Identify which cell holds the provided text, then report its (X, Y) central coordinate. 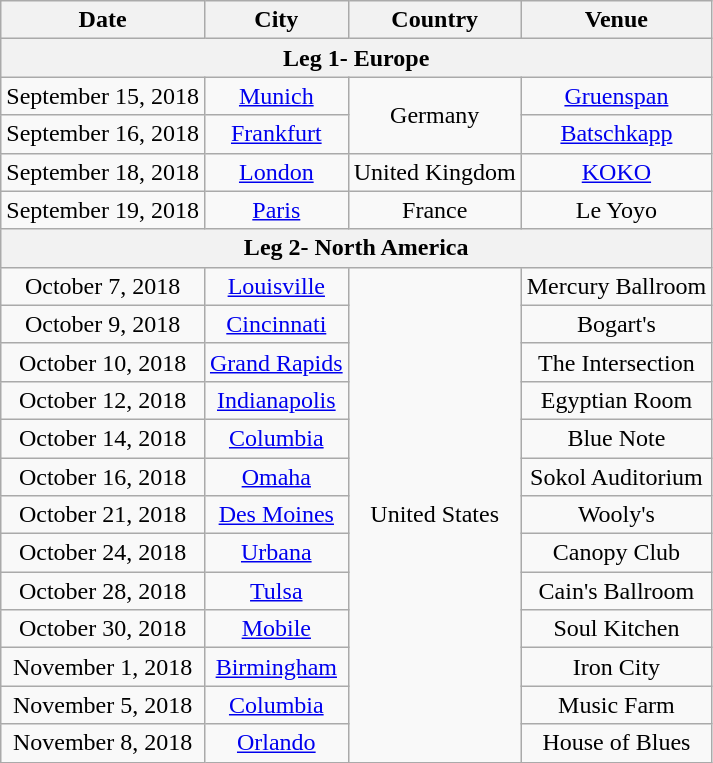
Urbana (276, 553)
Louisville (276, 286)
Canopy Club (616, 553)
Mercury Ballroom (616, 286)
Le Yoyo (616, 210)
Iron City (616, 667)
City (276, 20)
Birmingham (276, 667)
November 1, 2018 (103, 667)
October 14, 2018 (103, 438)
September 19, 2018 (103, 210)
Bogart's (616, 324)
Blue Note (616, 438)
Cincinnati (276, 324)
Omaha (276, 477)
October 28, 2018 (103, 591)
Soul Kitchen (616, 629)
October 10, 2018 (103, 362)
Mobile (276, 629)
Batschkapp (616, 134)
September 16, 2018 (103, 134)
Sokol Auditorium (616, 477)
Paris (276, 210)
October 24, 2018 (103, 553)
October 7, 2018 (103, 286)
Gruenspan (616, 96)
September 18, 2018 (103, 172)
Grand Rapids (276, 362)
Leg 2- North America (356, 248)
Des Moines (276, 515)
Music Farm (616, 705)
Venue (616, 20)
The Intersection (616, 362)
Indianapolis (276, 400)
Orlando (276, 743)
Country (434, 20)
Tulsa (276, 591)
Munich (276, 96)
Cain's Ballroom (616, 591)
November 5, 2018 (103, 705)
Leg 1- Europe (356, 58)
London (276, 172)
Germany (434, 115)
United Kingdom (434, 172)
Date (103, 20)
October 12, 2018 (103, 400)
House of Blues (616, 743)
September 15, 2018 (103, 96)
KOKO (616, 172)
October 16, 2018 (103, 477)
October 30, 2018 (103, 629)
Egyptian Room (616, 400)
October 21, 2018 (103, 515)
Frankfurt (276, 134)
United States (434, 514)
Wooly's (616, 515)
November 8, 2018 (103, 743)
October 9, 2018 (103, 324)
France (434, 210)
